Identify which cell holds the provided text, then report its [x, y] central coordinate. 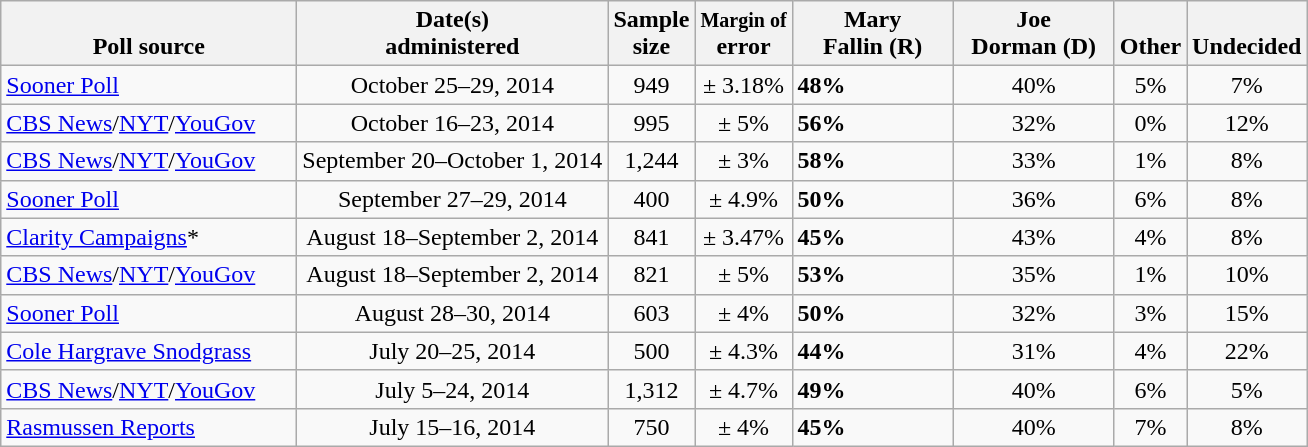
56% [872, 123]
August 28–30, 2014 [452, 313]
1,312 [652, 389]
3% [1150, 313]
949 [652, 85]
821 [652, 275]
October 25–29, 2014 [452, 85]
12% [1247, 123]
53% [872, 275]
48% [872, 85]
31% [1034, 351]
500 [652, 351]
49% [872, 389]
October 16–23, 2014 [452, 123]
± 4.3% [744, 351]
33% [1034, 161]
Rasmussen Reports [149, 427]
September 20–October 1, 2014 [452, 161]
58% [872, 161]
July 20–25, 2014 [452, 351]
July 15–16, 2014 [452, 427]
603 [652, 313]
750 [652, 427]
35% [1034, 275]
Undecided [1247, 34]
841 [652, 237]
Date(s)administered [452, 34]
1,244 [652, 161]
Other [1150, 34]
Poll source [149, 34]
September 27–29, 2014 [452, 199]
JoeDorman (D) [1034, 34]
± 4.7% [744, 389]
Margin oferror [744, 34]
± 3.47% [744, 237]
15% [1247, 313]
± 3% [744, 161]
± 4.9% [744, 199]
0% [1150, 123]
36% [1034, 199]
43% [1034, 237]
± 3.18% [744, 85]
Samplesize [652, 34]
Cole Hargrave Snodgrass [149, 351]
10% [1247, 275]
MaryFallin (R) [872, 34]
400 [652, 199]
22% [1247, 351]
Clarity Campaigns* [149, 237]
995 [652, 123]
July 5–24, 2014 [452, 389]
44% [872, 351]
